Return the (X, Y) coordinate for the center point of the cell that contains the specified text.  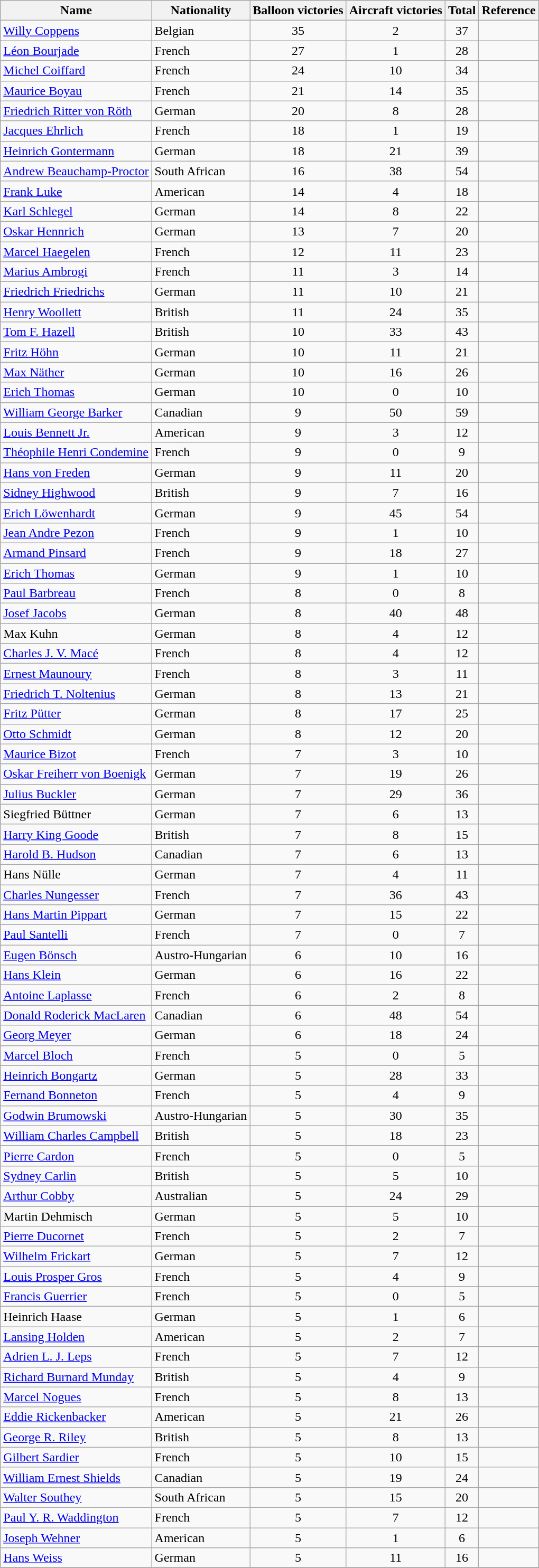
William Ernest Shields (76, 1477)
Louis Bennett Jr. (76, 432)
Max Kuhn (76, 634)
Erich Löwenhardt (76, 513)
Marcel Bloch (76, 1055)
Max Näther (76, 372)
59 (462, 412)
Friedrich Friedrichs (76, 292)
Nationality (201, 11)
Maurice Boyau (76, 91)
Belgian (201, 31)
Frank Luke (76, 191)
Hans von Freden (76, 473)
Pierre Cardon (76, 1156)
Gilbert Sardier (76, 1457)
50 (395, 412)
37 (462, 31)
Harry King Goode (76, 834)
Balloon victories (298, 11)
Eugen Bönsch (76, 955)
Total (462, 11)
Marius Ambrogi (76, 272)
38 (395, 171)
Walter Southey (76, 1497)
Martin Dehmisch (76, 1216)
Maurice Bizot (76, 754)
Australian (201, 1196)
Julius Buckler (76, 794)
Antoine Laplasse (76, 995)
Oskar Freiherr von Boenigk (76, 774)
Marcel Haegelen (76, 252)
Pierre Ducornet (76, 1236)
Paul Barbreau (76, 593)
25 (462, 714)
Oskar Hennrich (76, 231)
Georg Meyer (76, 1035)
Jean Andre Pezon (76, 533)
Henry Woollett (76, 312)
Hans Weiss (76, 1558)
Hans Martin Pippart (76, 915)
39 (462, 151)
Charles J. V. Macé (76, 654)
Hans Klein (76, 975)
Francis Guerrier (76, 1297)
Heinrich Bongartz (76, 1075)
Marcel Nogues (76, 1397)
Josef Jacobs (76, 613)
45 (395, 513)
Fritz Höhn (76, 352)
Friedrich T. Noltenius (76, 694)
Sidney Highwood (76, 493)
Paul Santelli (76, 935)
40 (395, 613)
Friedrich Ritter von Röth (76, 111)
Joseph Wehner (76, 1538)
Sydney Carlin (76, 1176)
Léon Bourjade (76, 51)
Lansing Holden (76, 1337)
Karl Schlegel (76, 211)
William George Barker (76, 412)
34 (462, 71)
Wilhelm Frickart (76, 1257)
Donald Roderick MacLaren (76, 1015)
Charles Nungesser (76, 895)
Fernand Bonneton (76, 1095)
Aircraft victories (395, 11)
30 (395, 1116)
Godwin Brumowski (76, 1116)
Andrew Beauchamp-Proctor (76, 171)
Name (76, 11)
Ernest Maunoury (76, 674)
Siegfried Büttner (76, 814)
Théophile Henri Condemine (76, 452)
Heinrich Gontermann (76, 151)
Fritz Pütter (76, 714)
Willy Coppens (76, 31)
Michel Coiffard (76, 71)
Eddie Rickenbacker (76, 1417)
Reference (508, 11)
Hans Nülle (76, 874)
Arthur Cobby (76, 1196)
Harold B. Hudson (76, 854)
Otto Schmidt (76, 734)
Louis Prosper Gros (76, 1277)
Tom F. Hazell (76, 332)
Jacques Ehrlich (76, 131)
George R. Riley (76, 1437)
Paul Y. R. Waddington (76, 1517)
Richard Burnard Munday (76, 1377)
17 (395, 714)
Armand Pinsard (76, 553)
Heinrich Haase (76, 1317)
Adrien L. J. Leps (76, 1357)
William Charles Campbell (76, 1136)
